Identify which cell holds the provided text, then report its (x, y) central coordinate. 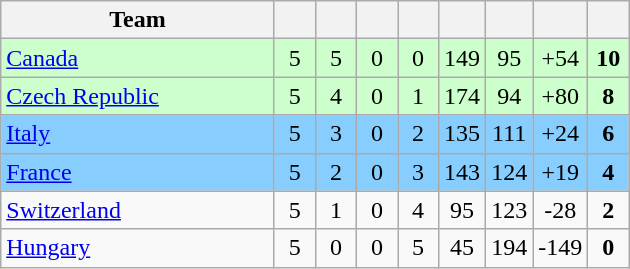
124 (510, 172)
Team (138, 20)
123 (510, 210)
Czech Republic (138, 96)
Switzerland (138, 210)
+54 (560, 58)
10 (608, 58)
111 (510, 134)
6 (608, 134)
143 (462, 172)
174 (462, 96)
+19 (560, 172)
+80 (560, 96)
8 (608, 96)
France (138, 172)
+24 (560, 134)
45 (462, 248)
Italy (138, 134)
-149 (560, 248)
194 (510, 248)
94 (510, 96)
135 (462, 134)
149 (462, 58)
Canada (138, 58)
Hungary (138, 248)
-28 (560, 210)
